Return [X, Y] of the center of cell containing provided text 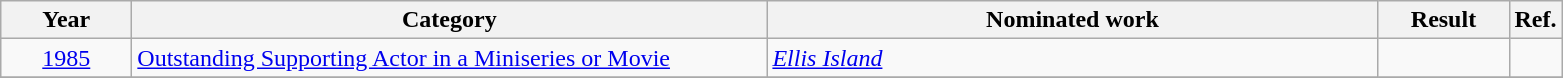
Category [450, 20]
Ellis Island [1072, 58]
1985 [66, 58]
Year [66, 20]
Outstanding Supporting Actor in a Miniseries or Movie [450, 58]
Nominated work [1072, 20]
Result [1444, 20]
Ref. [1536, 20]
